Extract the (X, Y) coordinate from the center of the cell holding the provided text.  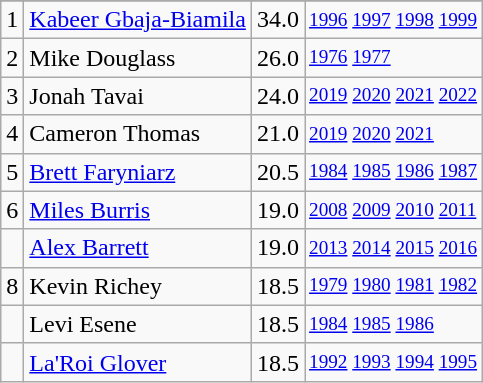
Miles Burris (138, 210)
1984 1985 1986 1987 (392, 172)
Brett Faryniarz (138, 172)
2008 2009 2010 2011 (392, 210)
1996 1997 1998 1999 (392, 20)
8 (12, 286)
5 (12, 172)
La'Roi Glover (138, 362)
4 (12, 134)
1979 1980 1981 1982 (392, 286)
6 (12, 210)
26.0 (278, 58)
1984 1985 1986 (392, 324)
2019 2020 2021 2022 (392, 96)
Kabeer Gbaja-Biamila (138, 20)
3 (12, 96)
2 (12, 58)
1976 1977 (392, 58)
1992 1993 1994 1995 (392, 362)
Jonah Tavai (138, 96)
24.0 (278, 96)
Kevin Richey (138, 286)
Alex Barrett (138, 248)
1 (12, 20)
Cameron Thomas (138, 134)
21.0 (278, 134)
2013 2014 2015 2016 (392, 248)
Levi Esene (138, 324)
2019 2020 2021 (392, 134)
Mike Douglass (138, 58)
34.0 (278, 20)
20.5 (278, 172)
